Scan for the cell matching the given text and deliver its (x, y) coordinate at center. 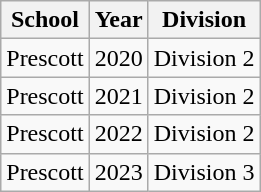
School (45, 20)
Division 3 (204, 172)
2023 (118, 172)
Year (118, 20)
2021 (118, 96)
2022 (118, 134)
Division (204, 20)
2020 (118, 58)
